Return the (X, Y) coordinate for the center point of the cell that contains the specified text.  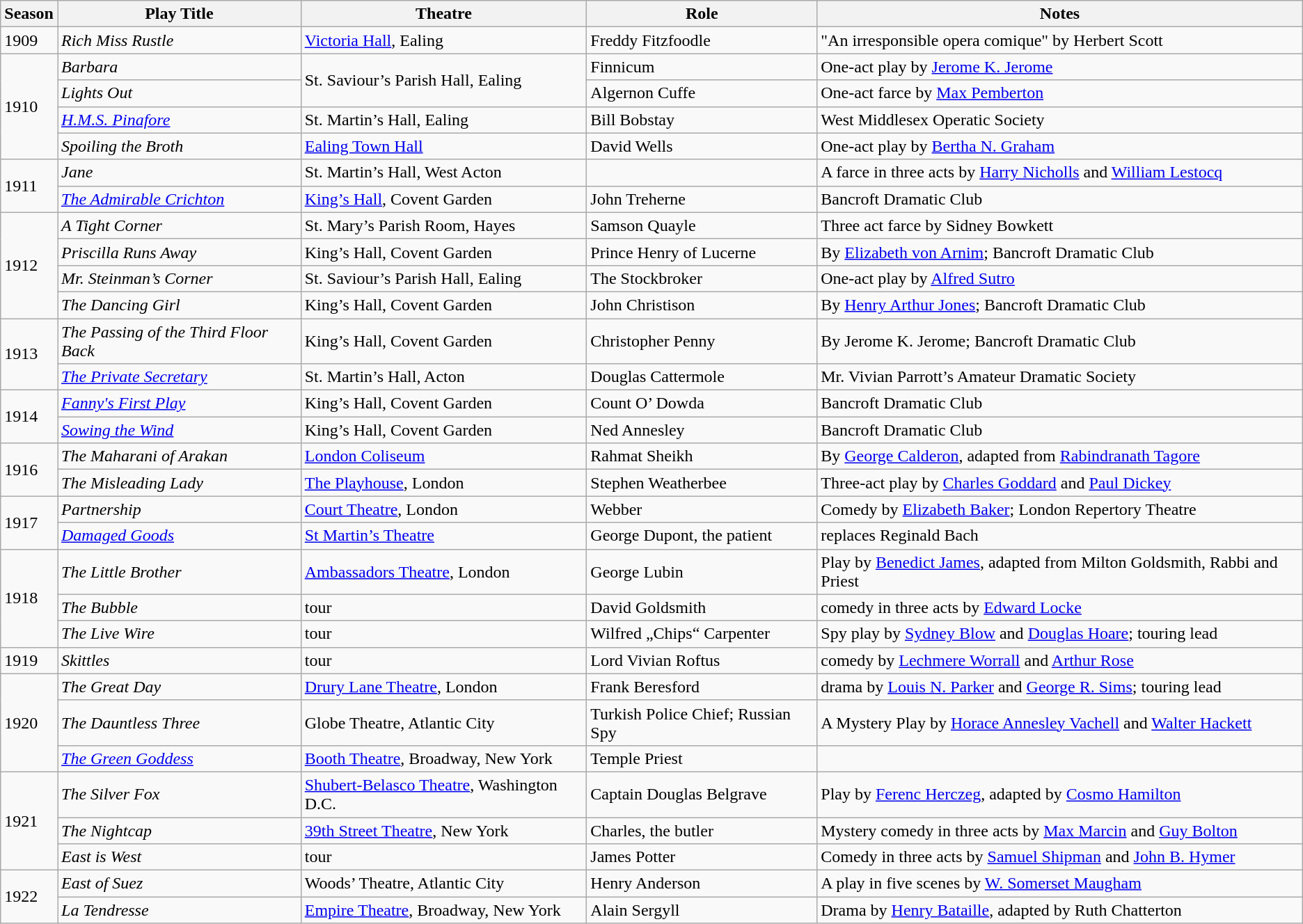
The Playhouse, London (444, 483)
1910 (29, 106)
The Live Wire (179, 634)
St Martin’s Theatre (444, 536)
A play in five scenes by W. Somerset Maugham (1060, 884)
1917 (29, 523)
Spoiling the Broth (179, 146)
Damaged Goods (179, 536)
Lights Out (179, 93)
Ealing Town Hall (444, 146)
By Henry Arthur Jones; Bancroft Dramatic Club (1060, 305)
A Tight Corner (179, 225)
By Jerome K. Jerome; Bancroft Dramatic Club (1060, 341)
replaces Reginald Bach (1060, 536)
1914 (29, 417)
The Great Day (179, 687)
Priscilla Runs Away (179, 252)
George Dupont, the patient (702, 536)
Notes (1060, 14)
Three-act play by Charles Goddard and Paul Dickey (1060, 483)
Rahmat Sheikh (702, 456)
Sowing the Wind (179, 430)
Turkish Police Chief; Russian Spy (702, 722)
Alain Sergyll (702, 910)
St. Mary’s Parish Room, Hayes (444, 225)
Douglas Cattermole (702, 377)
David Wells (702, 146)
Temple Priest (702, 758)
One-act play by Alfred Sutro (1060, 278)
Role (702, 14)
St. Martin’s Hall, Acton (444, 377)
Christopher Penny (702, 341)
Woods’ Theatre, Atlantic City (444, 884)
Wilfred „Chips“ Carpenter (702, 634)
George Lubin (702, 572)
1913 (29, 355)
Frank Beresford (702, 687)
"An irresponsible opera comique" by Herbert Scott (1060, 40)
Mr. Steinman’s Corner (179, 278)
Stephen Weatherbee (702, 483)
Prince Henry of Lucerne (702, 252)
1921 (29, 821)
The Green Goddess (179, 758)
Victoria Hall, Ealing (444, 40)
Captain Douglas Belgrave (702, 795)
East of Suez (179, 884)
Empire Theatre, Broadway, New York (444, 910)
Ned Annesley (702, 430)
Bill Bobstay (702, 120)
David Goldsmith (702, 607)
A Mystery Play by Horace Annesley Vachell and Walter Hackett (1060, 722)
Play by Ferenc Herczeg, adapted by Cosmo Hamilton (1060, 795)
1920 (29, 722)
La Tendresse (179, 910)
Charles, the butler (702, 830)
By George Calderon, adapted from Rabindranath Tagore (1060, 456)
Skittles (179, 660)
comedy by Lechmere Worrall and Arthur Rose (1060, 660)
Spy play by Sydney Blow and Douglas Hoare; touring lead (1060, 634)
Webber (702, 509)
The Dauntless Three (179, 722)
Three act farce by Sidney Bowkett (1060, 225)
Ambassadors Theatre, London (444, 572)
comedy in three acts by Edward Locke (1060, 607)
drama by Louis N. Parker and George R. Sims; touring lead (1060, 687)
Globe Theatre, Atlantic City (444, 722)
One-act play by Bertha N. Graham (1060, 146)
Henry Anderson (702, 884)
The Bubble (179, 607)
The Little Brother (179, 572)
Season (29, 14)
Comedy by Elizabeth Baker; London Repertory Theatre (1060, 509)
Booth Theatre, Broadway, New York (444, 758)
Finnicum (702, 67)
Fanny's First Play (179, 404)
39th Street Theatre, New York (444, 830)
Shubert-Belasco Theatre, Washington D.C. (444, 795)
H.M.S. Pinafore (179, 120)
The Maharani of Arakan (179, 456)
Algernon Cuffe (702, 93)
The Admirable Crichton (179, 199)
Play Title (179, 14)
One-act play by Jerome K. Jerome (1060, 67)
The Dancing Girl (179, 305)
Play by Benedict James, adapted from Milton Goldsmith, Rabbi and Priest (1060, 572)
Court Theatre, London (444, 509)
John Christison (702, 305)
Mr. Vivian Parrott’s Amateur Dramatic Society (1060, 377)
Count O’ Dowda (702, 404)
Theatre (444, 14)
Drury Lane Theatre, London (444, 687)
John Treherne (702, 199)
St. Martin’s Hall, West Acton (444, 173)
1909 (29, 40)
London Coliseum (444, 456)
Jane (179, 173)
By Elizabeth von Arnim; Bancroft Dramatic Club (1060, 252)
Drama by Henry Bataille, adapted by Ruth Chatterton (1060, 910)
A farce in three acts by Harry Nicholls and William Lestocq (1060, 173)
1916 (29, 470)
1912 (29, 265)
One-act farce by Max Pemberton (1060, 93)
Comedy in three acts by Samuel Shipman and John B. Hymer (1060, 857)
1911 (29, 186)
1919 (29, 660)
The Stockbroker (702, 278)
The Nightcap (179, 830)
The Passing of the Third Floor Back (179, 341)
Partnership (179, 509)
Rich Miss Rustle (179, 40)
Mystery comedy in three acts by Max Marcin and Guy Bolton (1060, 830)
St. Martin’s Hall, Ealing (444, 120)
The Private Secretary (179, 377)
Freddy Fitzfoodle (702, 40)
The Silver Fox (179, 795)
East is West (179, 857)
1922 (29, 897)
James Potter (702, 857)
Barbara (179, 67)
The Misleading Lady (179, 483)
West Middlesex Operatic Society (1060, 120)
Lord Vivian Roftus (702, 660)
1918 (29, 598)
Samson Quayle (702, 225)
